Provide the (X, Y) coordinate of the cell's center where the given text is located.  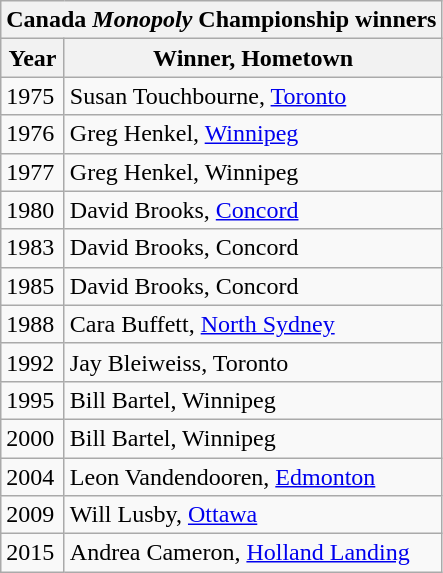
Cara Buffett, North Sydney (253, 324)
1980 (33, 210)
2000 (33, 438)
1983 (33, 248)
2004 (33, 477)
2009 (33, 515)
1988 (33, 324)
1985 (33, 286)
Jay Bleiweiss, Toronto (253, 362)
1977 (33, 172)
Leon Vandendooren, Edmonton (253, 477)
Andrea Cameron, Holland Landing (253, 553)
Year (33, 58)
Susan Touchbourne, Toronto (253, 96)
1992 (33, 362)
1995 (33, 400)
1976 (33, 134)
Will Lusby, Ottawa (253, 515)
1975 (33, 96)
2015 (33, 553)
Winner, Hometown (253, 58)
Canada Monopoly Championship winners (222, 20)
